Locate the cell with the specified text and output its (X, Y) center coordinate. 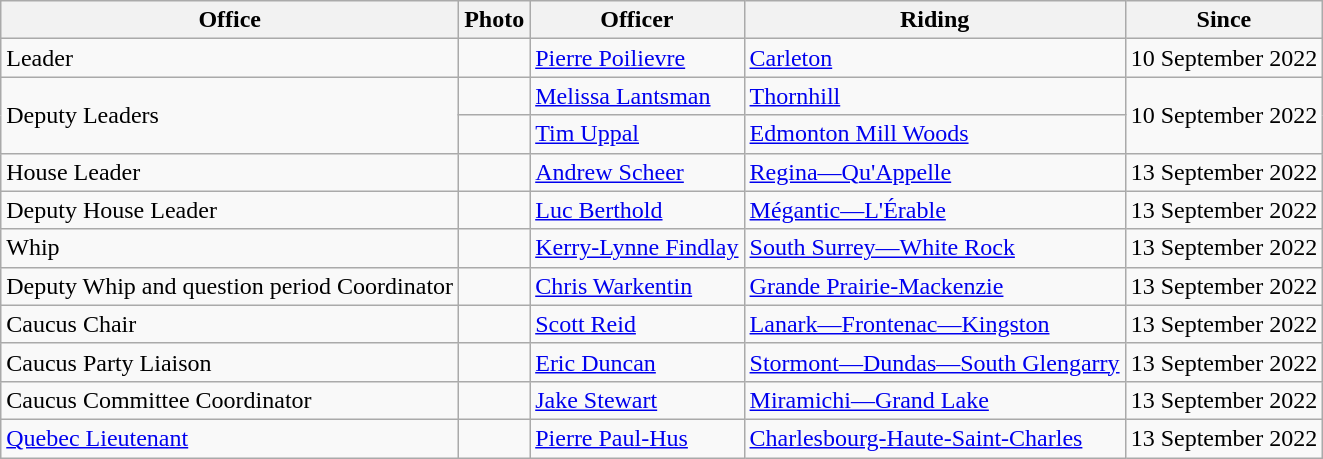
Caucus Chair (230, 324)
Edmonton Mill Woods (934, 134)
Charlesbourg-Haute-Saint-Charles (934, 438)
Luc Berthold (637, 210)
Photo (494, 20)
Eric Duncan (637, 362)
Carleton (934, 58)
Deputy Leaders (230, 115)
Caucus Party Liaison (230, 362)
Deputy House Leader (230, 210)
Tim Uppal (637, 134)
Caucus Committee Coordinator (230, 400)
Office (230, 20)
Officer (637, 20)
Chris Warkentin (637, 286)
Lanark—Frontenac—Kingston (934, 324)
Stormont—Dundas—South Glengarry (934, 362)
Kerry-Lynne Findlay (637, 248)
Deputy Whip and question period Coordinator (230, 286)
Whip (230, 248)
Since (1224, 20)
Leader (230, 58)
Andrew Scheer (637, 172)
Melissa Lantsman (637, 96)
Quebec Lieutenant (230, 438)
Scott Reid (637, 324)
Mégantic—L'Érable (934, 210)
Grande Prairie-Mackenzie (934, 286)
Miramichi—Grand Lake (934, 400)
South Surrey—White Rock (934, 248)
Pierre Poilievre (637, 58)
Riding (934, 20)
Regina—Qu'Appelle (934, 172)
House Leader (230, 172)
Thornhill (934, 96)
Jake Stewart (637, 400)
Pierre Paul-Hus (637, 438)
